Extract the (X, Y) coordinate from the center of the cell holding the provided text.  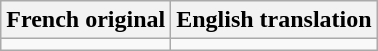
French original (86, 20)
English translation (274, 20)
